Determine the (X, Y) coordinate at the center of the cell enclosing the given text.  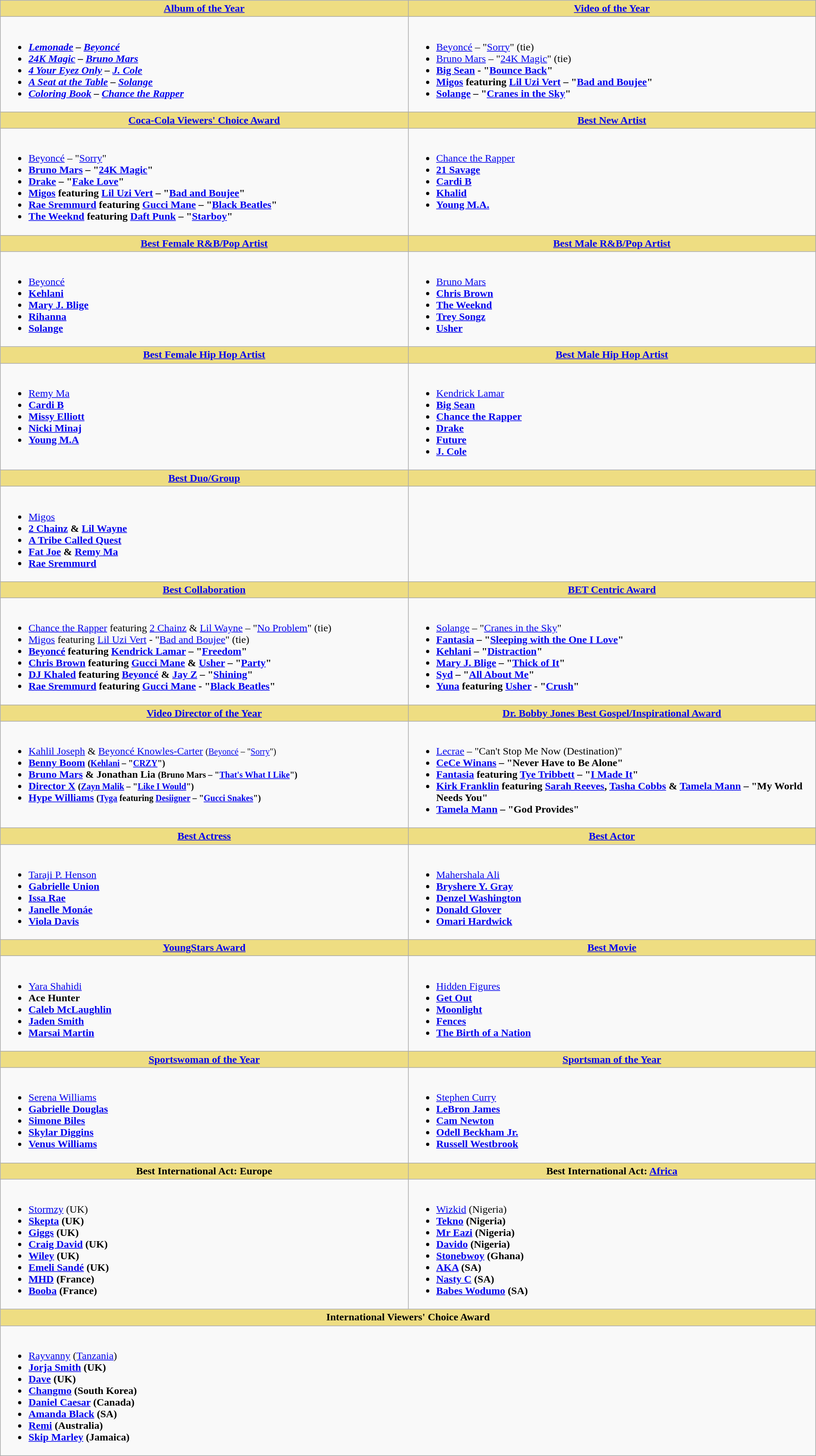
Migos2 Chainz & Lil WayneA Tribe Called QuestFat Joe & Remy MaRae Sremmurd (204, 534)
Rayvanny (Tanzania)Jorja Smith (UK)Dave (UK)Changmo (South Korea)Daniel Caesar (Canada)Amanda Black (SA)Remi (Australia)Skip Marley (Jamaica) (408, 1391)
Video of the Year (612, 9)
Album of the Year (204, 9)
BeyoncéKehlaniMary J. BligeRihannaSolange (204, 299)
Lemonade – Beyoncé24K Magic – Bruno Mars4 Your Eyez Only – J. ColeA Seat at the Table – SolangeColoring Book – Chance the Rapper (204, 65)
Best Female Hip Hop Artist (204, 355)
Serena WilliamsGabrielle DouglasSimone BilesSkylar DigginsVenus Williams (204, 1115)
Mahershala AliBryshere Y. GrayDenzel WashingtonDonald GloverOmari Hardwick (612, 892)
Best New Artist (612, 120)
Best Actor (612, 836)
Best Collaboration (204, 590)
Remy MaCardi BMissy ElliottNicki MinajYoung M.A (204, 416)
Video Director of the Year (204, 713)
Best Female R&B/Pop Artist (204, 243)
Bruno MarsChris BrownThe WeekndTrey SongzUsher (612, 299)
Best International Act: Africa (612, 1171)
Chance the Rapper21 SavageCardi BKhalidYoung M.A. (612, 182)
BET Centric Award (612, 590)
Coca-Cola Viewers' Choice Award (204, 120)
Hidden FiguresGet OutMoonlightFencesThe Birth of a Nation (612, 1003)
Sportswoman of the Year (204, 1059)
Best Male Hip Hop Artist (612, 355)
Stormzy (UK)Skepta (UK)Giggs (UK)Craig David (UK)Wiley (UK)Emeli Sandé (UK)MHD (France)Booba (France) (204, 1244)
International Viewers' Choice Award (408, 1317)
Wizkid (Nigeria)Tekno (Nigeria)Mr Eazi (Nigeria)Davido (Nigeria)Stonebwoy (Ghana)AKA (SA)Nasty C (SA)Babes Wodumo (SA) (612, 1244)
Kendrick LamarBig SeanChance the RapperDrakeFutureJ. Cole (612, 416)
Best Actress (204, 836)
Best Duo/Group (204, 478)
Sportsman of the Year (612, 1059)
Yara ShahidiAce HunterCaleb McLaughlinJaden SmithMarsai Martin (204, 1003)
Best Movie (612, 948)
Stephen CurryLeBron JamesCam NewtonOdell Beckham Jr.Russell Westbrook (612, 1115)
Best Male R&B/Pop Artist (612, 243)
Taraji P. HensonGabrielle UnionIssa RaeJanelle MonáeViola Davis (204, 892)
YoungStars Award (204, 948)
Dr. Bobby Jones Best Gospel/Inspirational Award (612, 713)
Best International Act: Europe (204, 1171)
